Capture the cell that displays the provided text and extract its (x, y) central coordinate. 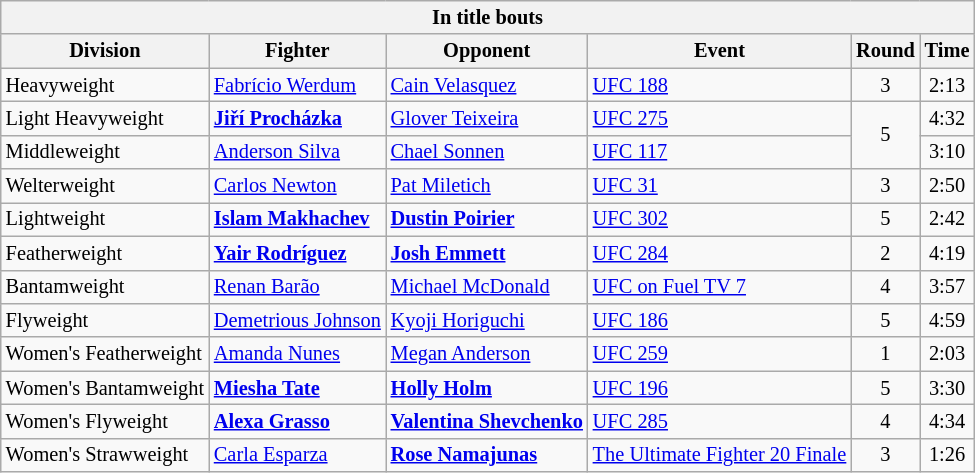
3:10 (948, 152)
Jiří Procházka (298, 118)
Chael Sonnen (487, 152)
Carlos Newton (298, 186)
Pat Miletich (487, 186)
UFC 302 (720, 219)
Kyoji Horiguchi (487, 320)
Flyweight (105, 320)
Featherweight (105, 253)
Amanda Nunes (298, 354)
Welterweight (105, 186)
Yair Rodríguez (298, 253)
Women's Bantamweight (105, 388)
2 (886, 253)
Megan Anderson (487, 354)
UFC 275 (720, 118)
3:30 (948, 388)
3:57 (948, 287)
In title bouts (488, 17)
UFC 188 (720, 85)
UFC 196 (720, 388)
Time (948, 51)
Opponent (487, 51)
Women's Strawweight (105, 455)
Event (720, 51)
UFC on Fuel TV 7 (720, 287)
Demetrious Johnson (298, 320)
Middleweight (105, 152)
UFC 284 (720, 253)
Cain Velasquez (487, 85)
Dustin Poirier (487, 219)
2:03 (948, 354)
UFC 31 (720, 186)
UFC 117 (720, 152)
Fabrício Werdum (298, 85)
1 (886, 354)
2:42 (948, 219)
2:13 (948, 85)
The Ultimate Fighter 20 Finale (720, 455)
Holly Holm (487, 388)
Rose Namajunas (487, 455)
Lightweight (105, 219)
UFC 186 (720, 320)
Light Heavyweight (105, 118)
4:19 (948, 253)
UFC 285 (720, 421)
Islam Makhachev (298, 219)
1:26 (948, 455)
Women's Flyweight (105, 421)
Glover Teixeira (487, 118)
Fighter (298, 51)
UFC 259 (720, 354)
Women's Featherweight (105, 354)
Michael McDonald (487, 287)
2:50 (948, 186)
4:34 (948, 421)
Heavyweight (105, 85)
Bantamweight (105, 287)
Alexa Grasso (298, 421)
Division (105, 51)
4:32 (948, 118)
Carla Esparza (298, 455)
Valentina Shevchenko (487, 421)
Josh Emmett (487, 253)
Anderson Silva (298, 152)
Renan Barão (298, 287)
4:59 (948, 320)
Miesha Tate (298, 388)
Round (886, 51)
